From the cell containing the given text, extract its center point as (x, y) coordinate. 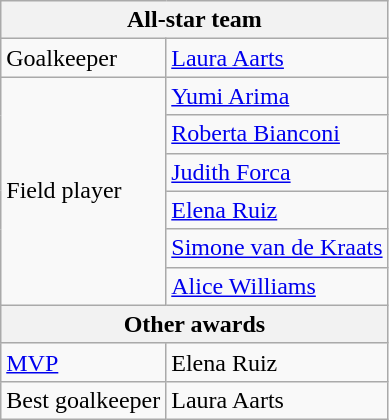
Alice Williams (277, 286)
Judith Forca (277, 172)
Best goalkeeper (84, 400)
All-star team (194, 20)
Simone van de Kraats (277, 248)
Goalkeeper (84, 58)
Other awards (194, 324)
Field player (84, 191)
Yumi Arima (277, 96)
MVP (84, 362)
Roberta Bianconi (277, 134)
